Pinpoint the cell where the given text exists, returning its (x, y) midpoint coordinate. 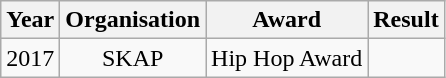
SKAP (133, 58)
Result (406, 20)
2017 (30, 58)
Organisation (133, 20)
Award (287, 20)
Year (30, 20)
Hip Hop Award (287, 58)
